For the text-containing cell, return its midpoint in (x, y) coordinate format. 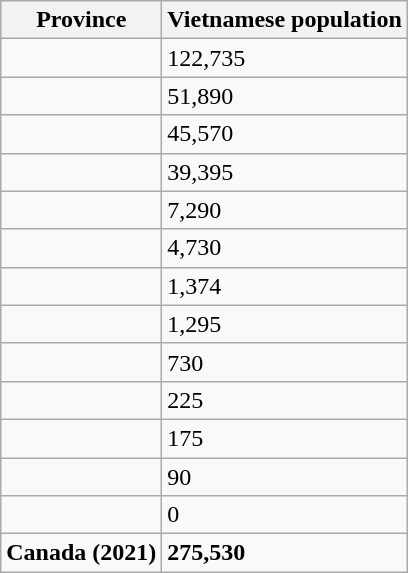
225 (285, 400)
4,730 (285, 248)
1,374 (285, 286)
730 (285, 362)
90 (285, 477)
51,890 (285, 96)
175 (285, 438)
Canada (2021) (82, 553)
275,530 (285, 553)
7,290 (285, 210)
39,395 (285, 172)
Province (82, 20)
0 (285, 515)
Vietnamese population (285, 20)
122,735 (285, 58)
45,570 (285, 134)
1,295 (285, 324)
